Provide the [X, Y] coordinate of the cell's center where the given text is located.  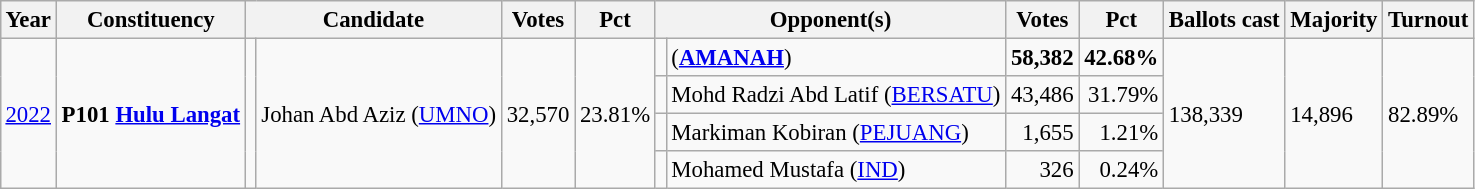
1.21% [1122, 133]
23.81% [616, 113]
Candidate [373, 20]
P101 Hulu Langat [150, 113]
Turnout [1428, 20]
58,382 [1042, 57]
42.68% [1122, 57]
Ballots cast [1224, 20]
326 [1042, 170]
138,339 [1224, 113]
Markiman Kobiran (PEJUANG) [836, 133]
Constituency [150, 20]
1,655 [1042, 133]
43,486 [1042, 95]
82.89% [1428, 113]
2022 [28, 113]
Opponent(s) [830, 20]
Year [28, 20]
32,570 [538, 113]
Mohamed Mustafa (IND) [836, 170]
14,896 [1334, 113]
0.24% [1122, 170]
Majority [1334, 20]
Johan Abd Aziz (UMNO) [378, 113]
Mohd Radzi Abd Latif (BERSATU) [836, 95]
31.79% [1122, 95]
(AMANAH) [836, 57]
